Scan for the cell matching the given text and deliver its [X, Y] coordinate at center. 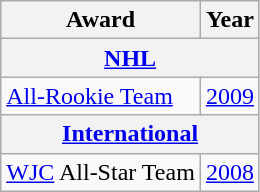
International [130, 134]
All-Rookie Team [101, 96]
WJC All-Star Team [101, 172]
NHL [130, 58]
2008 [230, 172]
Year [230, 20]
2009 [230, 96]
Award [101, 20]
